Return (x, y) of the center of cell containing provided text 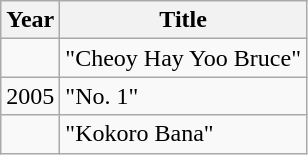
Year (30, 20)
Title (184, 20)
2005 (30, 96)
"No. 1" (184, 96)
"Cheoy Hay Yoo Bruce" (184, 58)
"Kokoro Bana" (184, 134)
